Capture the cell that displays the provided text and extract its (X, Y) central coordinate. 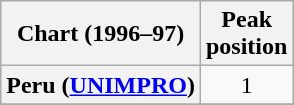
Peakposition (246, 34)
Chart (1996–97) (101, 34)
1 (246, 85)
Peru (UNIMPRO) (101, 85)
